Find where the given text appears and provide that cell's center as (x, y) coordinate. 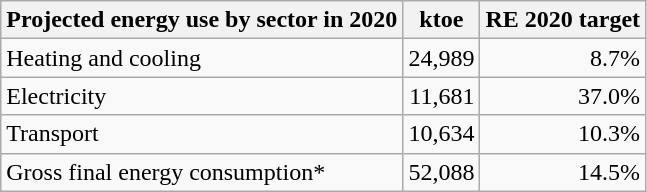
24,989 (442, 58)
ktoe (442, 20)
Gross final energy consumption* (202, 172)
Projected energy use by sector in 2020 (202, 20)
52,088 (442, 172)
RE 2020 target (563, 20)
Transport (202, 134)
8.7% (563, 58)
11,681 (442, 96)
14.5% (563, 172)
Heating and cooling (202, 58)
10.3% (563, 134)
10,634 (442, 134)
37.0% (563, 96)
Electricity (202, 96)
